Capture the cell that displays the provided text and extract its (x, y) central coordinate. 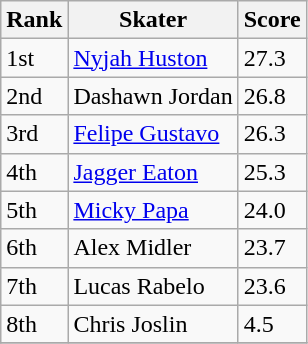
27.3 (272, 58)
4th (34, 172)
Lucas Rabelo (153, 286)
Skater (153, 20)
25.3 (272, 172)
23.7 (272, 248)
Dashawn Jordan (153, 96)
Micky Papa (153, 210)
3rd (34, 134)
23.6 (272, 286)
26.3 (272, 134)
24.0 (272, 210)
1st (34, 58)
Score (272, 20)
5th (34, 210)
Chris Joslin (153, 324)
Jagger Eaton (153, 172)
7th (34, 286)
Alex Midler (153, 248)
8th (34, 324)
6th (34, 248)
Rank (34, 20)
26.8 (272, 96)
4.5 (272, 324)
2nd (34, 96)
Felipe Gustavo (153, 134)
Nyjah Huston (153, 58)
